From the cell containing the given text, extract its center point as [x, y] coordinate. 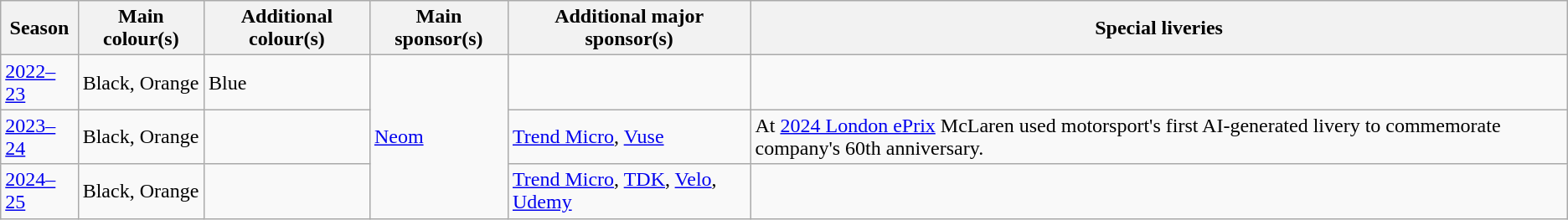
Additional colour(s) [286, 28]
Main sponsor(s) [439, 28]
Blue [286, 82]
2022–23 [39, 82]
Additional major sponsor(s) [629, 28]
2023–24 [39, 137]
Trend Micro, Vuse [629, 137]
Trend Micro, TDK, Velo, Udemy [629, 191]
2024–25 [39, 191]
Main colour(s) [141, 28]
Neom [439, 137]
Season [39, 28]
At 2024 London ePrix McLaren used motorsport's first AI-generated livery to commemorate company's 60th anniversary. [1159, 137]
Special liveries [1159, 28]
